Detect which cell encompasses the target text, then output its (x, y) center coordinate. 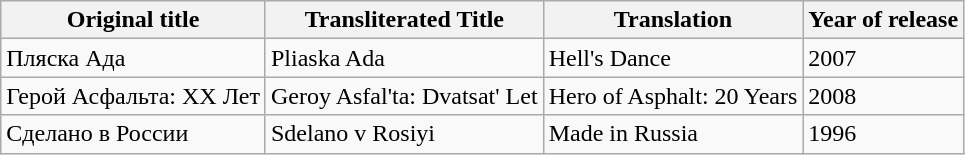
1996 (884, 134)
Hell's Dance (673, 58)
Year of release (884, 20)
Geroy Asfal'ta: Dvatsat' Let (404, 96)
Герой Асфальта: ХХ Лет (134, 96)
Transliterated Title (404, 20)
2007 (884, 58)
Sdelano v Rosiyi (404, 134)
Made in Russia (673, 134)
Hero of Asphalt: 20 Years (673, 96)
Translation (673, 20)
2008 (884, 96)
Сделано в России (134, 134)
Пляска Ада (134, 58)
Original title (134, 20)
Pliaska Ada (404, 58)
